Capture the cell that displays the provided text and extract its [X, Y] central coordinate. 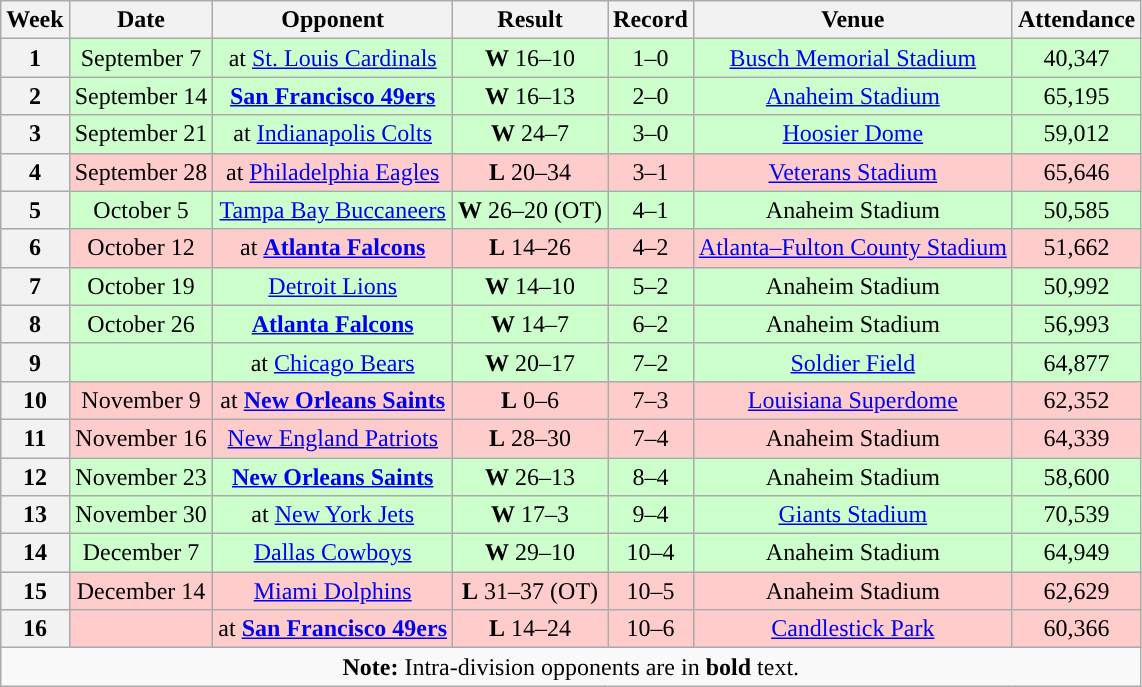
at Chicago Bears [333, 362]
70,539 [1076, 515]
65,195 [1076, 96]
Tampa Bay Buccaneers [333, 210]
November 30 [141, 515]
5 [35, 210]
December 7 [141, 553]
San Francisco 49ers [333, 96]
L 14–24 [530, 629]
at New York Jets [333, 515]
7–4 [651, 438]
9–4 [651, 515]
Giants Stadium [852, 515]
W 16–10 [530, 58]
November 23 [141, 477]
Week [35, 20]
10–4 [651, 553]
4–1 [651, 210]
Date [141, 20]
60,366 [1076, 629]
Louisiana Superdome [852, 400]
6–2 [651, 324]
Result [530, 20]
at Indianapolis Colts [333, 134]
New England Patriots [333, 438]
10 [35, 400]
Soldier Field [852, 362]
8 [35, 324]
10–5 [651, 591]
59,012 [1076, 134]
September 21 [141, 134]
September 28 [141, 172]
December 14 [141, 591]
16 [35, 629]
Dallas Cowboys [333, 553]
64,877 [1076, 362]
10–6 [651, 629]
3–0 [651, 134]
at San Francisco 49ers [333, 629]
62,352 [1076, 400]
13 [35, 515]
3 [35, 134]
October 26 [141, 324]
W 26–13 [530, 477]
W 29–10 [530, 553]
Busch Memorial Stadium [852, 58]
65,646 [1076, 172]
64,949 [1076, 553]
2 [35, 96]
7–2 [651, 362]
New Orleans Saints [333, 477]
Attendance [1076, 20]
at New Orleans Saints [333, 400]
W 26–20 (OT) [530, 210]
1–0 [651, 58]
October 19 [141, 286]
Atlanta Falcons [333, 324]
L 14–26 [530, 248]
50,585 [1076, 210]
at Atlanta Falcons [333, 248]
L 31–37 (OT) [530, 591]
Detroit Lions [333, 286]
W 14–10 [530, 286]
58,600 [1076, 477]
40,347 [1076, 58]
Hoosier Dome [852, 134]
Veterans Stadium [852, 172]
Record [651, 20]
8–4 [651, 477]
Miami Dolphins [333, 591]
50,992 [1076, 286]
September 14 [141, 96]
5–2 [651, 286]
November 16 [141, 438]
L 0–6 [530, 400]
Candlestick Park [852, 629]
October 12 [141, 248]
2–0 [651, 96]
1 [35, 58]
Opponent [333, 20]
October 5 [141, 210]
6 [35, 248]
L 28–30 [530, 438]
W 17–3 [530, 515]
9 [35, 362]
56,993 [1076, 324]
Note: Intra-division opponents are in bold text. [571, 667]
at Philadelphia Eagles [333, 172]
W 20–17 [530, 362]
3–1 [651, 172]
W 16–13 [530, 96]
62,629 [1076, 591]
Venue [852, 20]
7 [35, 286]
51,662 [1076, 248]
L 20–34 [530, 172]
at St. Louis Cardinals [333, 58]
4 [35, 172]
12 [35, 477]
Atlanta–Fulton County Stadium [852, 248]
September 7 [141, 58]
7–3 [651, 400]
15 [35, 591]
11 [35, 438]
W 24–7 [530, 134]
64,339 [1076, 438]
14 [35, 553]
W 14–7 [530, 324]
4–2 [651, 248]
November 9 [141, 400]
